For the text-containing cell, return its midpoint in (X, Y) coordinate format. 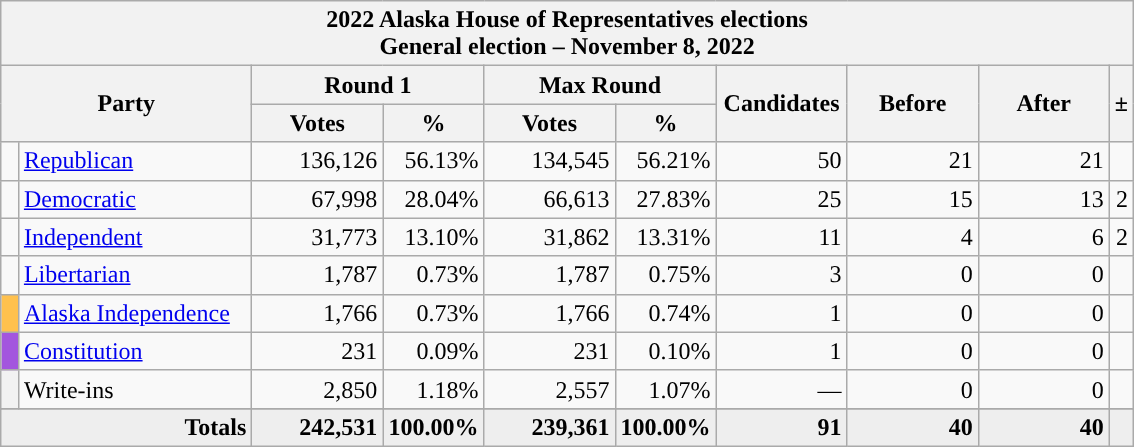
13.10% (434, 237)
13 (1044, 199)
Write-ins (134, 389)
2,557 (550, 389)
Round 1 (368, 85)
67,998 (318, 199)
0.09% (434, 351)
Constitution (134, 351)
Party (126, 104)
Alaska Independence (134, 313)
Republican (134, 161)
— (782, 389)
136,126 (318, 161)
56.13% (434, 161)
3 (782, 275)
Libertarian (134, 275)
± (1121, 104)
50 (782, 161)
31,862 (550, 237)
31,773 (318, 237)
1.07% (666, 389)
4 (912, 237)
15 (912, 199)
91 (782, 427)
25 (782, 199)
1.18% (434, 389)
11 (782, 237)
66,613 (550, 199)
2,850 (318, 389)
Before (912, 104)
After (1044, 104)
56.21% (666, 161)
Candidates (782, 104)
28.04% (434, 199)
6 (1044, 237)
2022 Alaska House of Representatives electionsGeneral election – November 8, 2022 (568, 34)
Totals (126, 427)
13.31% (666, 237)
Democratic (134, 199)
Independent (134, 237)
Max Round (600, 85)
0.75% (666, 275)
27.83% (666, 199)
134,545 (550, 161)
239,361 (550, 427)
0.10% (666, 351)
0.74% (666, 313)
242,531 (318, 427)
